Locate the cell with the specified text and output its (x, y) center coordinate. 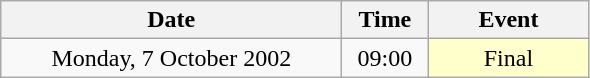
Time (385, 20)
09:00 (385, 58)
Date (172, 20)
Event (508, 20)
Monday, 7 October 2002 (172, 58)
Final (508, 58)
